For the text-containing cell, return its midpoint in (x, y) coordinate format. 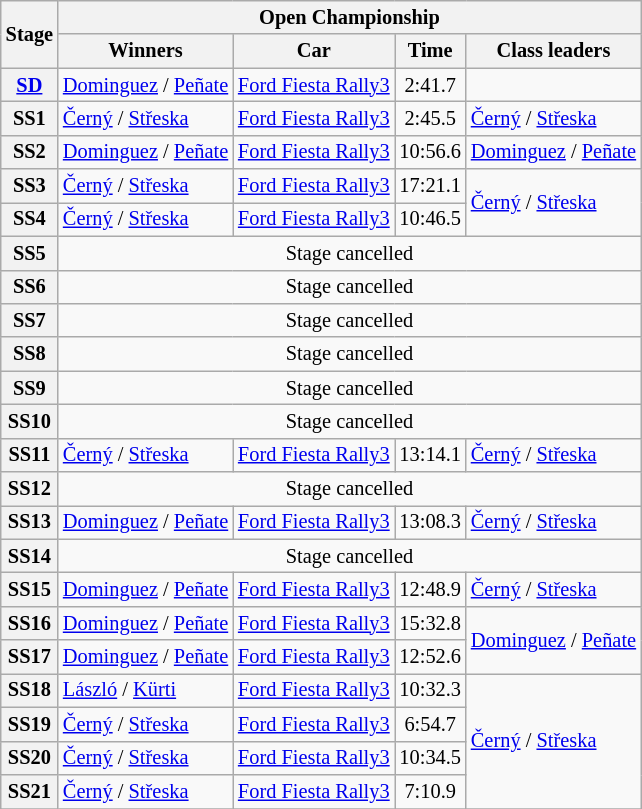
2:45.5 (430, 118)
SS13 (30, 522)
SS15 (30, 589)
SS14 (30, 556)
10:32.3 (430, 690)
Open Championship (350, 17)
Class leaders (554, 51)
SS8 (30, 354)
László / Kürti (146, 690)
Car (314, 51)
SS16 (30, 623)
6:54.7 (430, 724)
SS17 (30, 657)
SS21 (30, 791)
SS3 (30, 186)
10:56.6 (430, 152)
10:34.5 (430, 758)
SS12 (30, 489)
17:21.1 (430, 186)
SS6 (30, 287)
13:14.1 (430, 455)
7:10.9 (430, 791)
12:48.9 (430, 589)
10:46.5 (430, 219)
12:52.6 (430, 657)
Time (430, 51)
SS1 (30, 118)
SS10 (30, 421)
SS7 (30, 320)
2:41.7 (430, 85)
SS9 (30, 388)
13:08.3 (430, 522)
SS18 (30, 690)
15:32.8 (430, 623)
SS5 (30, 253)
Stage (30, 34)
SS11 (30, 455)
SS4 (30, 219)
SD (30, 85)
SS19 (30, 724)
SS20 (30, 758)
SS2 (30, 152)
Winners (146, 51)
